From the cell containing the given text, extract its center point as (X, Y) coordinate. 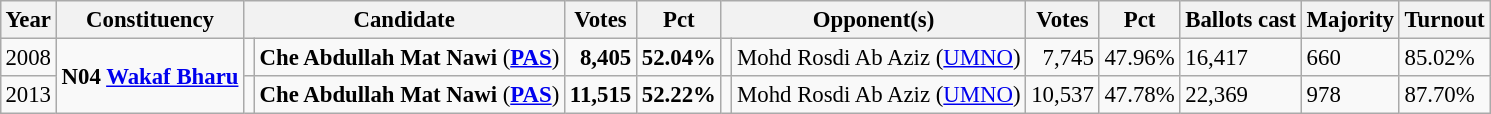
47.78% (1140, 95)
978 (1350, 95)
Year (28, 20)
8,405 (601, 57)
85.02% (1444, 57)
87.70% (1444, 95)
2013 (28, 95)
47.96% (1140, 57)
7,745 (1062, 57)
16,417 (1240, 57)
Opponent(s) (874, 20)
Constituency (150, 20)
2008 (28, 57)
660 (1350, 57)
Majority (1350, 20)
Ballots cast (1240, 20)
Turnout (1444, 20)
Candidate (404, 20)
52.22% (680, 95)
22,369 (1240, 95)
11,515 (601, 95)
N04 Wakaf Bharu (150, 76)
10,537 (1062, 95)
52.04% (680, 57)
